Find where the given text appears and provide that cell's center as (X, Y) coordinate. 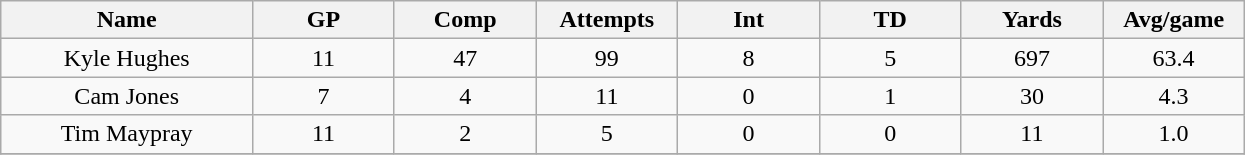
1.0 (1174, 134)
8 (749, 58)
697 (1032, 58)
4.3 (1174, 96)
Kyle Hughes (127, 58)
4 (465, 96)
Int (749, 20)
Name (127, 20)
Tim Maypray (127, 134)
Comp (465, 20)
47 (465, 58)
2 (465, 134)
TD (890, 20)
Avg/game (1174, 20)
30 (1032, 96)
99 (607, 58)
Cam Jones (127, 96)
Attempts (607, 20)
GP (324, 20)
63.4 (1174, 58)
1 (890, 96)
7 (324, 96)
Yards (1032, 20)
